Search for the cell housing the specified text and yield its [x, y] center coordinate. 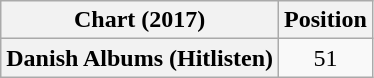
Position [326, 20]
51 [326, 58]
Danish Albums (Hitlisten) [140, 58]
Chart (2017) [140, 20]
